Find where the given text appears and provide that cell's center as [x, y] coordinate. 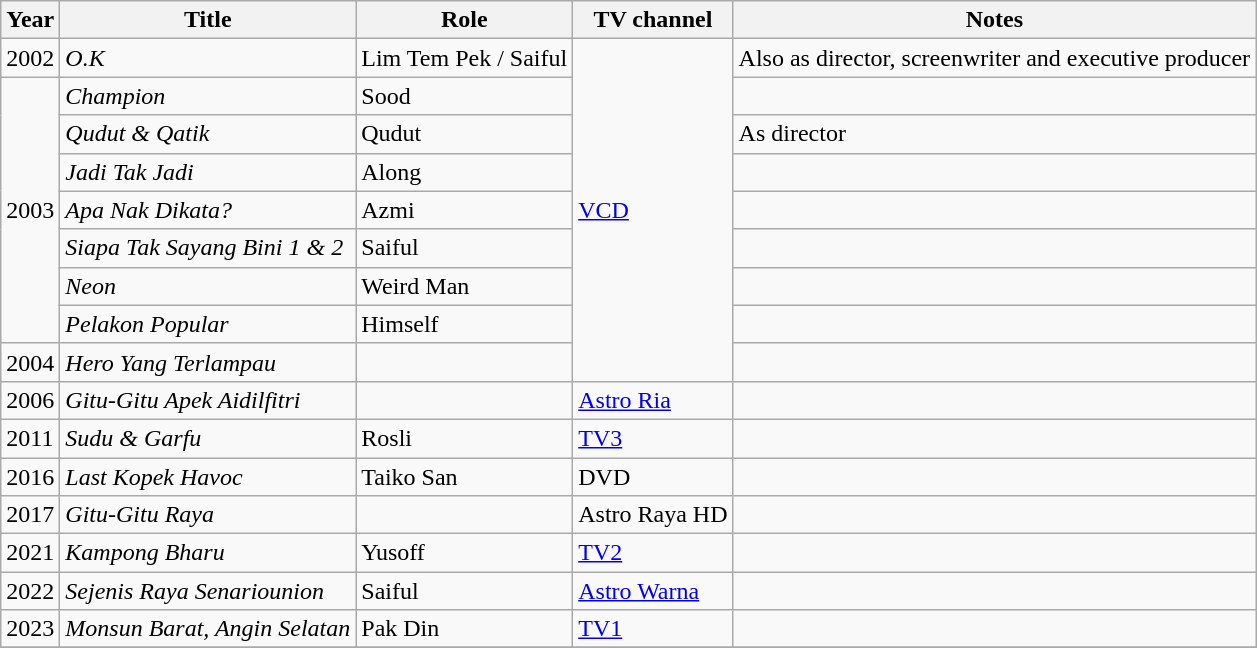
Sudu & Garfu [208, 438]
Rosli [464, 438]
Pelakon Popular [208, 324]
Also as director, screenwriter and executive producer [994, 58]
Gitu-Gitu Apek Aidilfitri [208, 400]
2004 [30, 362]
Title [208, 20]
Himself [464, 324]
Kampong Bharu [208, 553]
Astro Warna [653, 591]
Role [464, 20]
TV1 [653, 629]
TV2 [653, 553]
DVD [653, 477]
Siapa Tak Sayang Bini 1 & 2 [208, 248]
Apa Nak Dikata? [208, 210]
TV channel [653, 20]
Last Kopek Havoc [208, 477]
Jadi Tak Jadi [208, 172]
Weird Man [464, 286]
Yusoff [464, 553]
2006 [30, 400]
2016 [30, 477]
Azmi [464, 210]
Monsun Barat, Angin Selatan [208, 629]
2017 [30, 515]
2021 [30, 553]
Hero Yang Terlampau [208, 362]
Pak Din [464, 629]
VCD [653, 210]
Year [30, 20]
2003 [30, 210]
Sejenis Raya Senariounion [208, 591]
Gitu-Gitu Raya [208, 515]
Neon [208, 286]
2023 [30, 629]
2011 [30, 438]
Astro Ria [653, 400]
O.K [208, 58]
Astro Raya HD [653, 515]
Champion [208, 96]
2002 [30, 58]
TV3 [653, 438]
As director [994, 134]
Qudut [464, 134]
Qudut & Qatik [208, 134]
Notes [994, 20]
2022 [30, 591]
Lim Tem Pek / Saiful [464, 58]
Along [464, 172]
Sood [464, 96]
Taiko San [464, 477]
